Return the [X, Y] coordinate for the center point of the cell that contains the specified text.  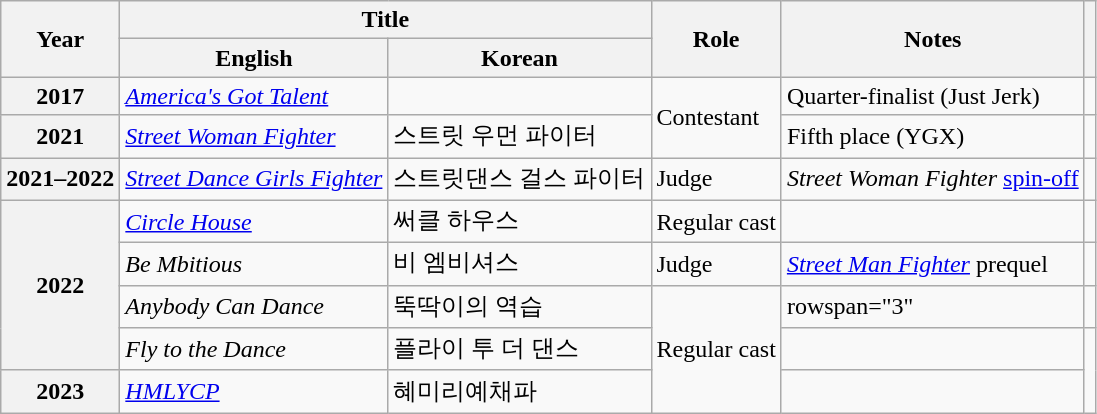
2017 [60, 96]
비 엠비셔스 [520, 264]
Year [60, 39]
Title [386, 20]
2021 [60, 136]
Fly to the Dance [254, 350]
America's Got Talent [254, 96]
Quarter-finalist (Just Jerk) [932, 96]
스트릿 우먼 파이터 [520, 136]
Circle House [254, 222]
Fifth place (YGX) [932, 136]
Be Mbitious [254, 264]
플라이 투 더 댄스 [520, 350]
rowspan="3" [932, 306]
Notes [932, 39]
Street Dance Girls Fighter [254, 180]
English [254, 58]
Contestant [716, 118]
HMLYCP [254, 392]
혜미리예채파 [520, 392]
Street Man Fighter prequel [932, 264]
Anybody Can Dance [254, 306]
Street Woman Fighter [254, 136]
2023 [60, 392]
2022 [60, 285]
Street Woman Fighter spin-off [932, 180]
뚝딱이의 역습 [520, 306]
Role [716, 39]
Korean [520, 58]
써클 하우스 [520, 222]
2021–2022 [60, 180]
스트릿댄스 걸스 파이터 [520, 180]
